Identify which cell holds the provided text, then report its (x, y) central coordinate. 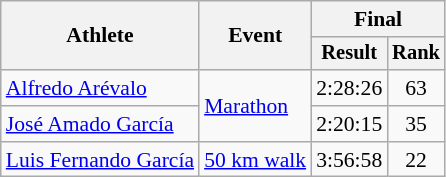
Marathon (255, 106)
2:28:26 (349, 88)
José Amado García (100, 124)
Final (378, 19)
Athlete (100, 36)
Result (349, 54)
Event (255, 36)
2:20:15 (349, 124)
Alfredo Arévalo (100, 88)
Rank (416, 54)
35 (416, 124)
63 (416, 88)
